Pinpoint the cell where the given text exists, returning its (X, Y) midpoint coordinate. 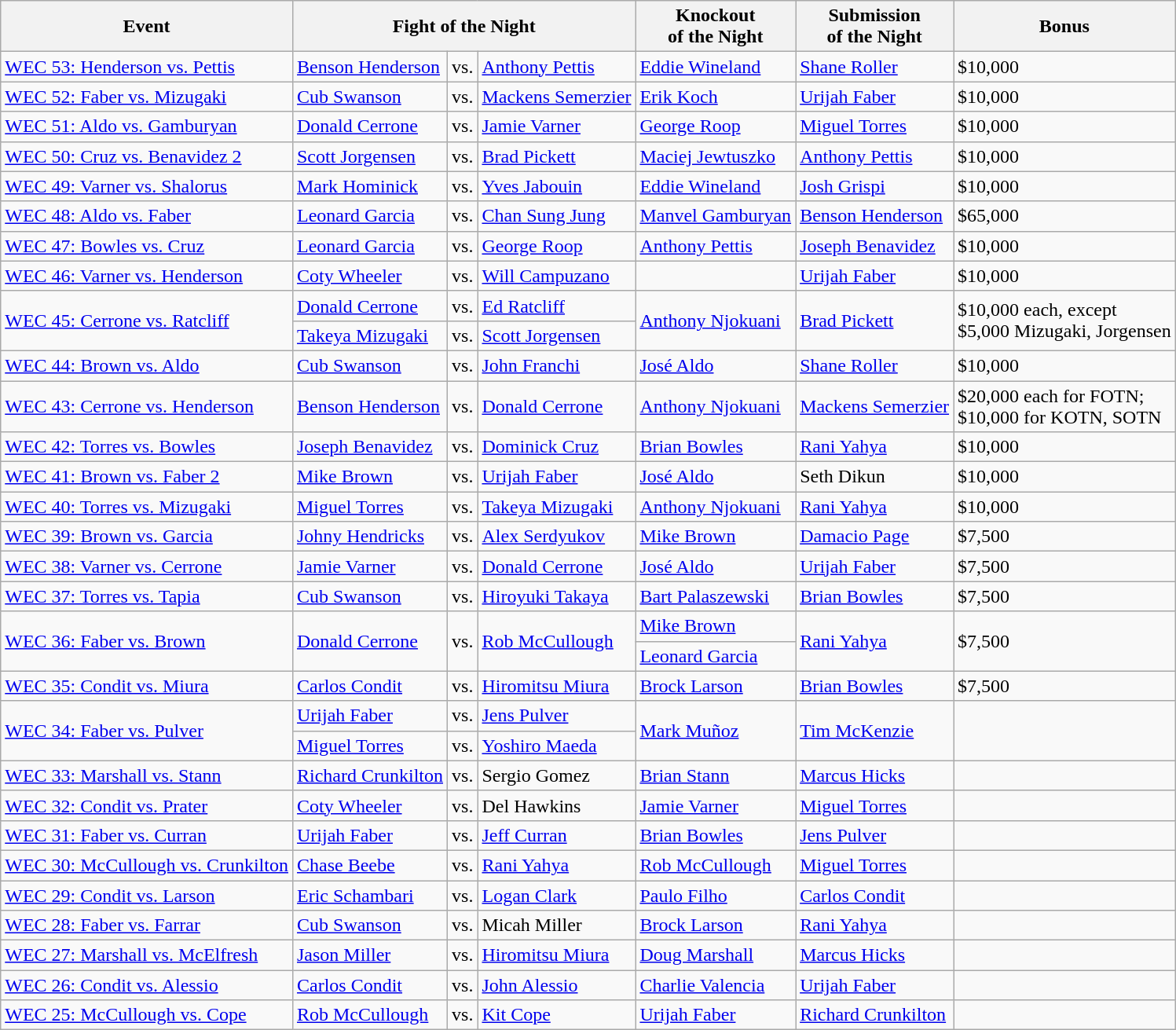
Event (147, 27)
Paulo Filho (716, 895)
WEC 41: Brown vs. Faber 2 (147, 477)
Jeff Curran (556, 835)
WEC 36: Faber vs. Brown (147, 641)
Bonus (1065, 27)
WEC 45: Cerrone vs. Ratcliff (147, 321)
Sergio Gomez (556, 775)
WEC 43: Cerrone vs. Henderson (147, 405)
WEC 48: Aldo vs. Faber (147, 216)
Alex Serdyukov (556, 537)
WEC 42: Torres vs. Bowles (147, 447)
Dominick Cruz (556, 447)
Tim McKenzie (875, 731)
WEC 53: Henderson vs. Pettis (147, 67)
Eric Schambari (369, 895)
WEC 26: Condit vs. Alessio (147, 985)
John Franchi (556, 365)
John Alessio (556, 985)
Mark Hominick (369, 186)
Yves Jabouin (556, 186)
WEC 38: Varner vs. Cerrone (147, 566)
Chase Beebe (369, 865)
Chan Sung Jung (556, 216)
WEC 33: Marshall vs. Stann (147, 775)
Kit Cope (556, 1015)
WEC 44: Brown vs. Aldo (147, 365)
Manvel Gamburyan (716, 216)
WEC 46: Varner vs. Henderson (147, 276)
Logan Clark (556, 895)
WEC 50: Cruz vs. Benavidez 2 (147, 156)
Josh Grispi (875, 186)
WEC 49: Varner vs. Shalorus (147, 186)
WEC 35: Condit vs. Miura (147, 686)
Knockoutof the Night (716, 27)
WEC 30: McCullough vs. Crunkilton (147, 865)
WEC 47: Bowles vs. Cruz (147, 246)
Fight of the Night (463, 27)
Charlie Valencia (716, 985)
Will Campuzano (556, 276)
Submissionof the Night (875, 27)
Maciej Jewtuszko (716, 156)
Bart Palaszewski (716, 596)
Yoshiro Maeda (556, 746)
Erik Koch (716, 97)
Johny Hendricks (369, 537)
Ed Ratcliff (556, 306)
WEC 32: Condit vs. Prater (147, 805)
Micah Miller (556, 926)
Mark Muñoz (716, 731)
Jason Miller (369, 955)
Del Hawkins (556, 805)
WEC 51: Aldo vs. Gamburyan (147, 126)
WEC 37: Torres vs. Tapia (147, 596)
WEC 40: Torres vs. Mizugaki (147, 507)
$65,000 (1065, 216)
Brian Stann (716, 775)
WEC 34: Faber vs. Pulver (147, 731)
Seth Dikun (875, 477)
WEC 29: Condit vs. Larson (147, 895)
Damacio Page (875, 537)
WEC 25: McCullough vs. Cope (147, 1015)
WEC 52: Faber vs. Mizugaki (147, 97)
Doug Marshall (716, 955)
Hiroyuki Takaya (556, 596)
$20,000 each for FOTN;$10,000 for KOTN, SOTN (1065, 405)
WEC 31: Faber vs. Curran (147, 835)
WEC 28: Faber vs. Farrar (147, 926)
WEC 39: Brown vs. Garcia (147, 537)
WEC 27: Marshall vs. McElfresh (147, 955)
$10,000 each, except$5,000 Mizugaki, Jorgensen (1065, 321)
